For the text-containing cell, return its midpoint in (X, Y) coordinate format. 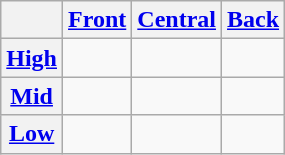
Front (98, 20)
Mid (32, 96)
Central (177, 20)
High (32, 58)
Low (32, 134)
Back (254, 20)
